Provide the [x, y] coordinate of the cell's center where the given text is located.  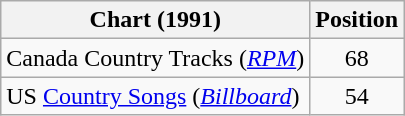
68 [357, 58]
Canada Country Tracks (RPM) [156, 58]
Position [357, 20]
Chart (1991) [156, 20]
54 [357, 96]
US Country Songs (Billboard) [156, 96]
